Determine the [x, y] coordinate at the center of the cell enclosing the given text.  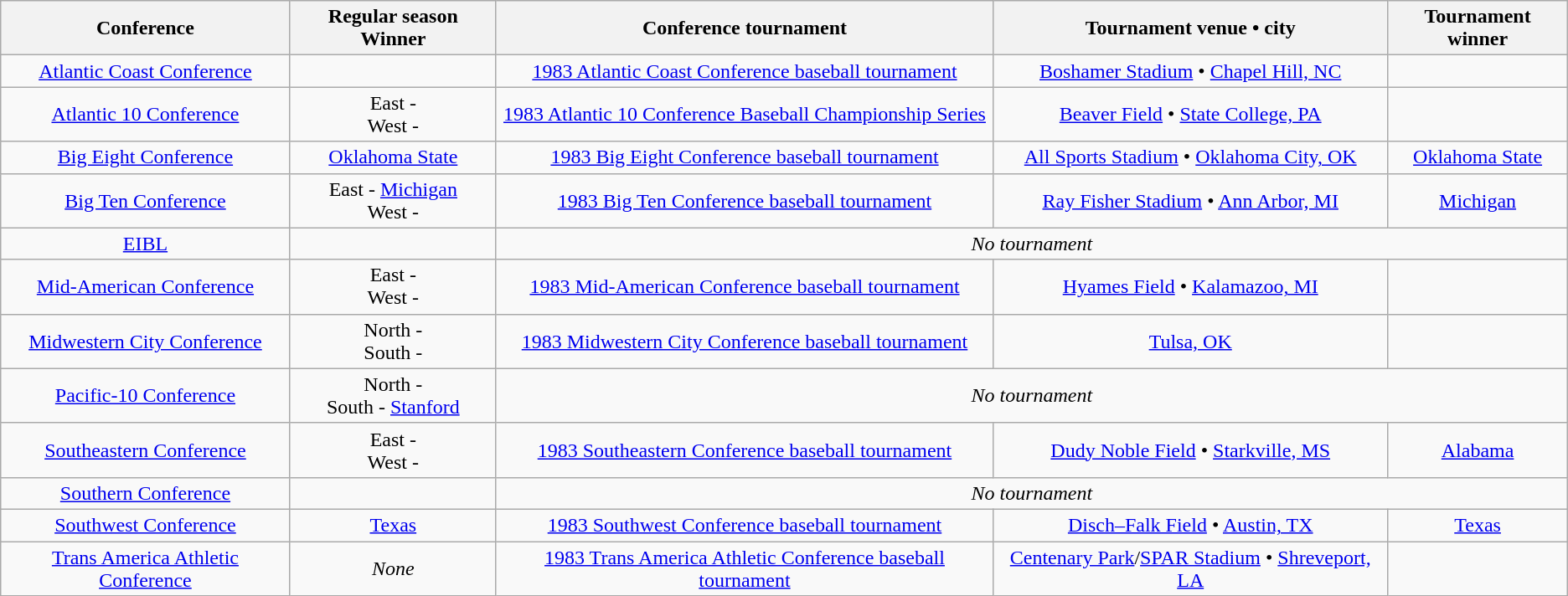
Conference tournament [744, 28]
Dudy Noble Field • Starkville, MS [1189, 450]
Midwestern City Conference [146, 342]
Centenary Park/SPAR Stadium • Shreveport, LA [1189, 568]
Tournament winner [1478, 28]
Tournament venue • city [1189, 28]
Big Ten Conference [146, 201]
Beaver Field • State College, PA [1189, 114]
Conference [146, 28]
Southern Conference [146, 493]
1983 Atlantic Coast Conference baseball tournament [744, 71]
Alabama [1478, 450]
North - South - [393, 342]
East - MichiganWest - [393, 201]
1983 Trans America Athletic Conference baseball tournament [744, 568]
1983 Atlantic 10 Conference Baseball Championship Series [744, 114]
North - South - Stanford [393, 395]
All Sports Stadium • Oklahoma City, OK [1189, 157]
1983 Mid-American Conference baseball tournament [744, 286]
Disch–Falk Field • Austin, TX [1189, 525]
EIBL [146, 244]
Tulsa, OK [1189, 342]
Trans America Athletic Conference [146, 568]
None [393, 568]
Atlantic 10 Conference [146, 114]
Pacific-10 Conference [146, 395]
1983 Southwest Conference baseball tournament [744, 525]
Big Eight Conference [146, 157]
1983 Big Eight Conference baseball tournament [744, 157]
Boshamer Stadium • Chapel Hill, NC [1189, 71]
Mid-American Conference [146, 286]
1983 Big Ten Conference baseball tournament [744, 201]
Hyames Field • Kalamazoo, MI [1189, 286]
Ray Fisher Stadium • Ann Arbor, MI [1189, 201]
1983 Midwestern City Conference baseball tournament [744, 342]
Michigan [1478, 201]
1983 Southeastern Conference baseball tournament [744, 450]
Southeastern Conference [146, 450]
Regular season Winner [393, 28]
Southwest Conference [146, 525]
Atlantic Coast Conference [146, 71]
